From the cell containing the given text, extract its center point as (X, Y) coordinate. 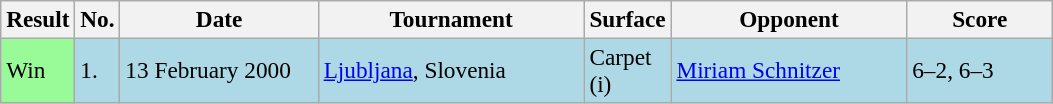
Date (219, 19)
Surface (628, 19)
Carpet (i) (628, 70)
Miriam Schnitzer (789, 70)
Ljubljana, Slovenia (451, 70)
6–2, 6–3 (980, 70)
Tournament (451, 19)
Score (980, 19)
13 February 2000 (219, 70)
Opponent (789, 19)
Win (38, 70)
1. (98, 70)
Result (38, 19)
No. (98, 19)
